Determine the [x, y] coordinate at the center of the cell enclosing the given text.  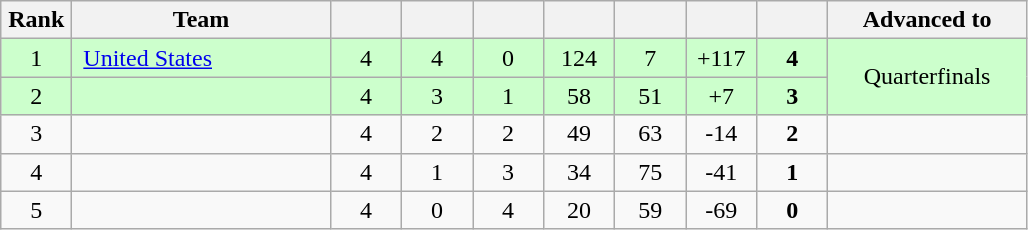
Advanced to [928, 20]
63 [650, 134]
United States [202, 58]
5 [36, 210]
+7 [722, 96]
Rank [36, 20]
124 [580, 58]
49 [580, 134]
58 [580, 96]
7 [650, 58]
-69 [722, 210]
-14 [722, 134]
34 [580, 172]
-41 [722, 172]
+117 [722, 58]
51 [650, 96]
20 [580, 210]
59 [650, 210]
Quarterfinals [928, 77]
75 [650, 172]
Team [202, 20]
